Search for the cell housing the specified text and yield its [X, Y] center coordinate. 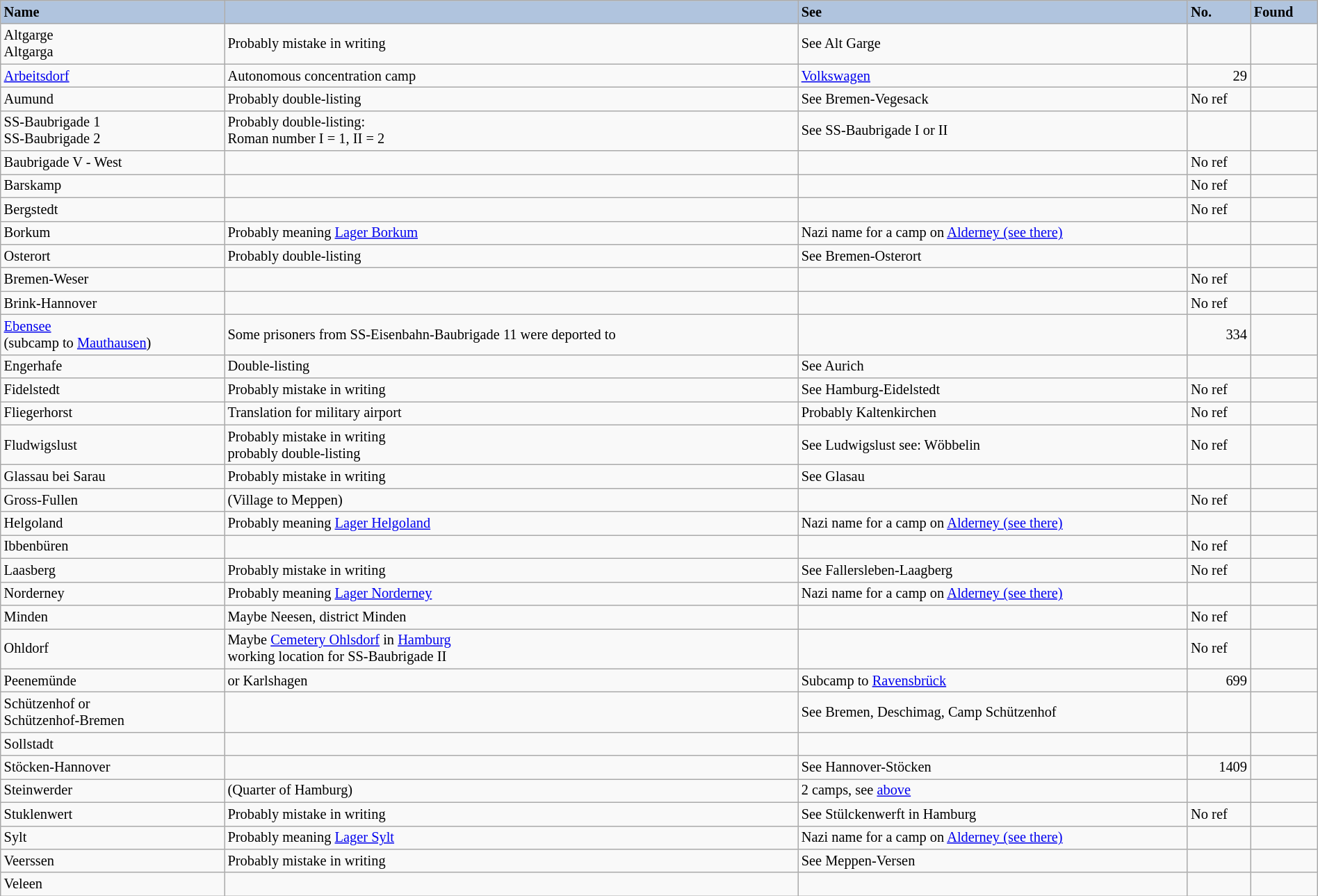
See [993, 12]
Stuklenwert [113, 814]
Maybe Neesen, district Minden [512, 617]
Veleen [113, 884]
Name [113, 12]
Minden [113, 617]
Probably meaning Lager Sylt [512, 838]
See Hannover-Stöcken [993, 767]
Maybe Cemetery Ohlsdorf in Hamburgworking location for SS-Baubrigade II [512, 649]
Fliegerhorst [113, 413]
Gross-Fullen [113, 500]
Ebensee(subcamp to Mauthausen) [113, 334]
Peenemünde [113, 681]
See Fallersleben-Laagberg [993, 570]
Fidelstedt [113, 390]
Brink-Hannover [113, 303]
Helgoland [113, 523]
Barskamp [113, 186]
Norderney [113, 594]
See Stülckenwerft in Hamburg [993, 814]
Double-listing [512, 366]
Bremen-Weser [113, 279]
See Bremen-Vegesack [993, 99]
SS-Baubrigade 1SS-Baubrigade 2 [113, 131]
or Karlshagen [512, 681]
Probably Kaltenkirchen [993, 413]
Veerssen [113, 861]
Schützenhof orSchützenhof-Bremen [113, 712]
Some prisoners from SS-Eisenbahn-Baubrigade 11 were deported to [512, 334]
See Aurich [993, 366]
See Bremen, Deschimag, Camp Schützenhof [993, 712]
Volkswagen [993, 76]
2 camps, see above [993, 790]
Engerhafe [113, 366]
Autonomous concentration camp [512, 76]
Laasberg [113, 570]
29 [1219, 76]
Probably double-listing:Roman number I = 1, II = 2 [512, 131]
Probably meaning Lager Helgoland [512, 523]
See Bremen-Osterort [993, 256]
Found [1284, 12]
Aumund [113, 99]
See Ludwigslust see: Wöbbelin [993, 445]
Baubrigade V - West [113, 163]
AltgargeAltgarga [113, 44]
Glassau bei Sarau [113, 476]
Translation for military airport [512, 413]
Probably meaning Lager Borkum [512, 233]
Subcamp to Ravensbrück [993, 681]
Probably meaning Lager Norderney [512, 594]
(Quarter of Hamburg) [512, 790]
Probably mistake in writingprobably double-listing [512, 445]
Bergstedt [113, 209]
Fludwigslust [113, 445]
See Glasau [993, 476]
See Hamburg-Eidelstedt [993, 390]
No. [1219, 12]
See SS-Baubrigade I or II [993, 131]
Borkum [113, 233]
699 [1219, 681]
Ohldorf [113, 649]
Steinwerder [113, 790]
Sollstadt [113, 744]
Ibbenbüren [113, 546]
Sylt [113, 838]
Arbeitsdorf [113, 76]
(Village to Meppen) [512, 500]
1409 [1219, 767]
334 [1219, 334]
Osterort [113, 256]
See Alt Garge [993, 44]
Stöcken-Hannover [113, 767]
See Meppen-Versen [993, 861]
